Return (x, y) of the center of cell containing provided text 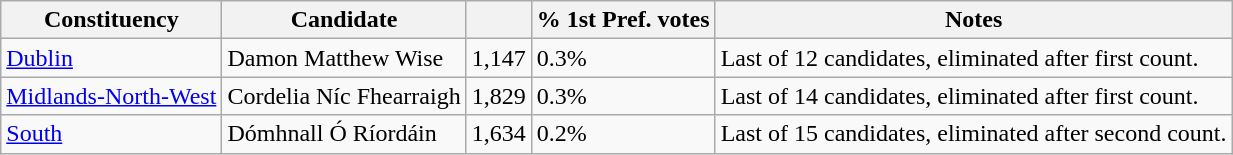
1,147 (498, 58)
Notes (974, 20)
Damon Matthew Wise (344, 58)
Candidate (344, 20)
% 1st Pref. votes (623, 20)
Constituency (112, 20)
Dómhnall Ó Ríordáin (344, 134)
South (112, 134)
Midlands-North-West (112, 96)
Last of 14 candidates, eliminated after first count. (974, 96)
0.2% (623, 134)
Cordelia Níc Fhearraigh (344, 96)
Last of 12 candidates, eliminated after first count. (974, 58)
Last of 15 candidates, eliminated after second count. (974, 134)
1,829 (498, 96)
Dublin (112, 58)
1,634 (498, 134)
